Locate the cell with the specified text and output its [X, Y] center coordinate. 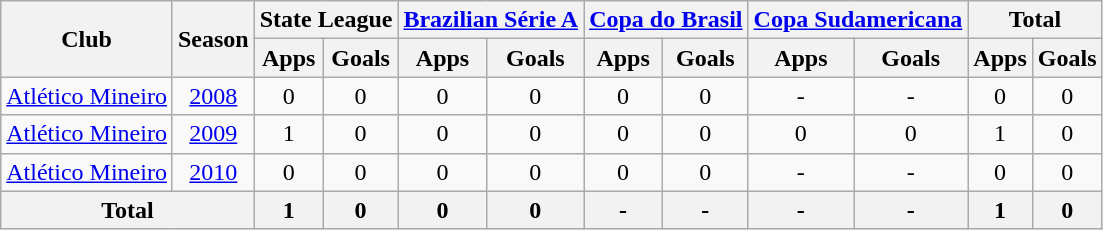
Brazilian Série A [491, 20]
2010 [213, 172]
State League [326, 20]
Season [213, 39]
Copa do Brasil [666, 20]
2009 [213, 134]
Club [87, 39]
2008 [213, 96]
Copa Sudamericana [858, 20]
